Capture the cell that displays the provided text and extract its [X, Y] central coordinate. 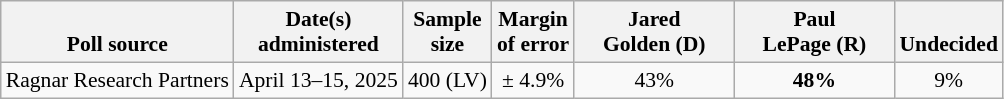
Ragnar Research Partners [118, 80]
± 4.9% [533, 80]
PaulLePage (R) [814, 32]
Undecided [948, 32]
April 13–15, 2025 [318, 80]
43% [654, 80]
9% [948, 80]
JaredGolden (D) [654, 32]
48% [814, 80]
400 (LV) [448, 80]
Poll source [118, 32]
Marginof error [533, 32]
Samplesize [448, 32]
Date(s)administered [318, 32]
